Locate the cell with the specified text and output its (x, y) center coordinate. 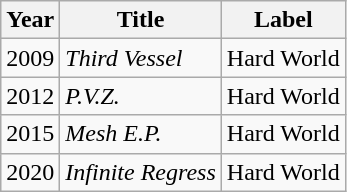
Label (283, 20)
Year (30, 20)
Infinite Regress (140, 172)
2012 (30, 96)
Title (140, 20)
Mesh E.P. (140, 134)
2020 (30, 172)
Third Vessel (140, 58)
2015 (30, 134)
P.V.Z. (140, 96)
2009 (30, 58)
